Provide the [x, y] coordinate of the cell's center where the given text is located.  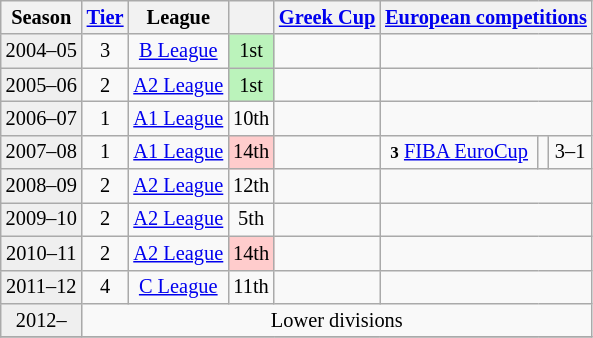
2007–08 [42, 152]
Greek Cup [327, 17]
2012– [42, 320]
B League [178, 51]
11th [251, 287]
4 [106, 287]
2009–10 [42, 219]
5th [251, 219]
2008–09 [42, 186]
2011–12 [42, 287]
10th [251, 118]
2004–05 [42, 51]
3 FIBA EuroCup [459, 152]
Lower divisions [337, 320]
12th [251, 186]
2005–06 [42, 85]
3 [106, 51]
3–1 [570, 152]
C League [178, 287]
2006–07 [42, 118]
Season [42, 17]
Tier [106, 17]
2010–11 [42, 253]
League [178, 17]
European competitions [486, 17]
